Pinpoint the cell where the given text exists, returning its (x, y) midpoint coordinate. 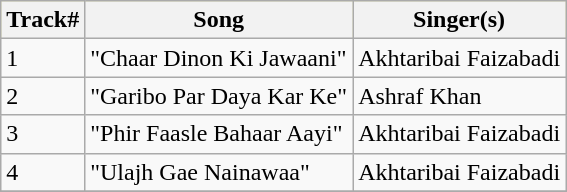
1 (43, 58)
4 (43, 172)
Song (219, 20)
Singer(s) (460, 20)
3 (43, 134)
"Chaar Dinon Ki Jawaani" (219, 58)
2 (43, 96)
"Garibo Par Daya Kar Ke" (219, 96)
Track# (43, 20)
Ashraf Khan (460, 96)
"Ulajh Gae Nainawaa" (219, 172)
"Phir Faasle Bahaar Aayi" (219, 134)
